For the text-containing cell, return its midpoint in [X, Y] coordinate format. 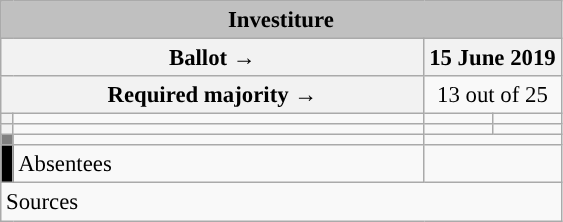
13 out of 25 [492, 95]
Required majority → [212, 95]
Investiture [281, 20]
Ballot → [212, 58]
Absentees [218, 165]
Sources [281, 202]
15 June 2019 [492, 58]
